Locate the cell with the specified text and output its [X, Y] center coordinate. 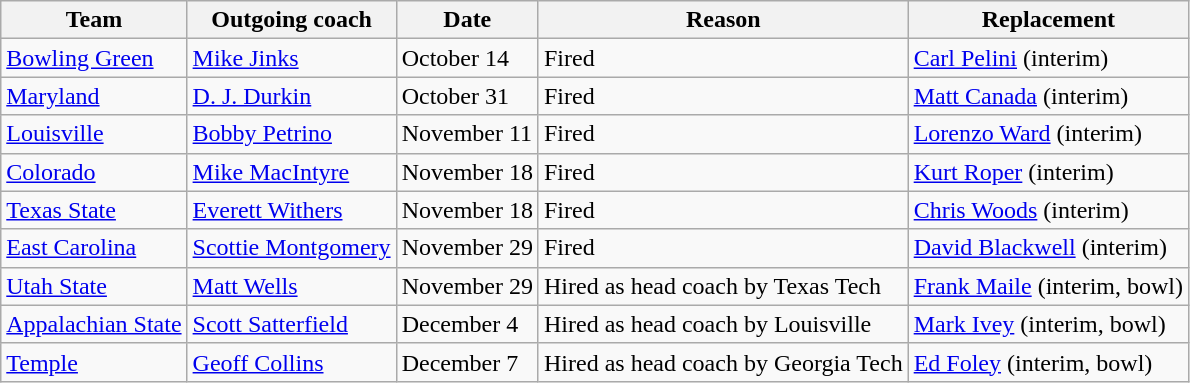
October 14 [467, 58]
Bowling Green [94, 58]
Everett Withers [292, 210]
Appalachian State [94, 324]
Frank Maile (interim, bowl) [1048, 286]
Mark Ivey (interim, bowl) [1048, 324]
Mike MacIntyre [292, 172]
Temple [94, 362]
Matt Wells [292, 286]
Geoff Collins [292, 362]
Matt Canada (interim) [1048, 96]
Carl Pelini (interim) [1048, 58]
Hired as head coach by Texas Tech [723, 286]
Texas State [94, 210]
Scottie Montgomery [292, 248]
Chris Woods (interim) [1048, 210]
December 4 [467, 324]
Kurt Roper (interim) [1048, 172]
Ed Foley (interim, bowl) [1048, 362]
Bobby Petrino [292, 134]
Hired as head coach by Georgia Tech [723, 362]
Colorado [94, 172]
Louisville [94, 134]
Date [467, 20]
East Carolina [94, 248]
Mike Jinks [292, 58]
Lorenzo Ward (interim) [1048, 134]
December 7 [467, 362]
D. J. Durkin [292, 96]
Team [94, 20]
Utah State [94, 286]
David Blackwell (interim) [1048, 248]
Scott Satterfield [292, 324]
November 11 [467, 134]
Outgoing coach [292, 20]
Hired as head coach by Louisville [723, 324]
October 31 [467, 96]
Maryland [94, 96]
Reason [723, 20]
Replacement [1048, 20]
